Scan for the cell matching the given text and deliver its [x, y] coordinate at center. 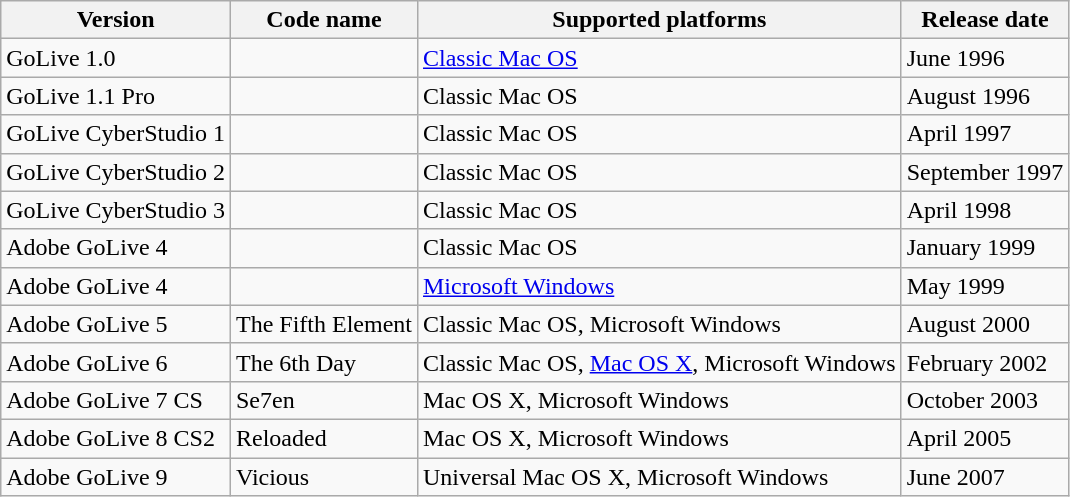
Supported platforms [659, 20]
GoLive 1.1 Pro [116, 96]
January 1999 [985, 248]
GoLive CyberStudio 2 [116, 172]
April 1997 [985, 134]
The Fifth Element [324, 324]
The 6th Day [324, 362]
Adobe GoLive 8 CS2 [116, 438]
Code name [324, 20]
GoLive CyberStudio 3 [116, 210]
Adobe GoLive 7 CS [116, 400]
February 2002 [985, 362]
Vicious [324, 477]
October 2003 [985, 400]
Classic Mac OS, Mac OS X, Microsoft Windows [659, 362]
Microsoft Windows [659, 286]
Adobe GoLive 6 [116, 362]
Release date [985, 20]
Version [116, 20]
August 1996 [985, 96]
Adobe GoLive 5 [116, 324]
April 1998 [985, 210]
June 1996 [985, 58]
Reloaded [324, 438]
Classic Mac OS, Microsoft Windows [659, 324]
September 1997 [985, 172]
Se7en [324, 400]
August 2000 [985, 324]
June 2007 [985, 477]
Adobe GoLive 9 [116, 477]
April 2005 [985, 438]
GoLive 1.0 [116, 58]
Universal Mac OS X, Microsoft Windows [659, 477]
GoLive CyberStudio 1 [116, 134]
May 1999 [985, 286]
